Locate the cell with the specified text and output its [X, Y] center coordinate. 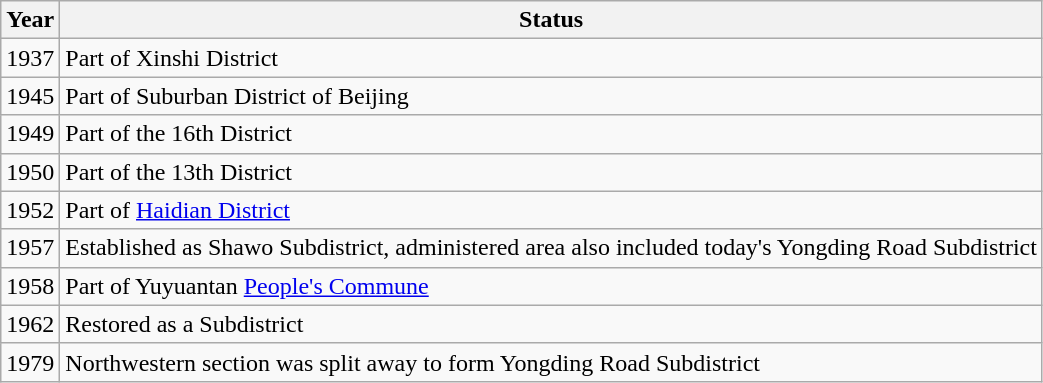
Part of Yuyuantan People's Commune [552, 286]
Part of Haidian District [552, 210]
1952 [30, 210]
Established as Shawo Subdistrict, administered area also included today's Yongding Road Subdistrict [552, 248]
Part of Suburban District of Beijing [552, 96]
1945 [30, 96]
1949 [30, 134]
1937 [30, 58]
Part of the 16th District [552, 134]
Northwestern section was split away to form Yongding Road Subdistrict [552, 362]
Part of the 13th District [552, 172]
1958 [30, 286]
1962 [30, 324]
Status [552, 20]
1950 [30, 172]
Restored as a Subdistrict [552, 324]
Part of Xinshi District [552, 58]
1979 [30, 362]
Year [30, 20]
1957 [30, 248]
